From the cell containing the given text, extract its center point as [X, Y] coordinate. 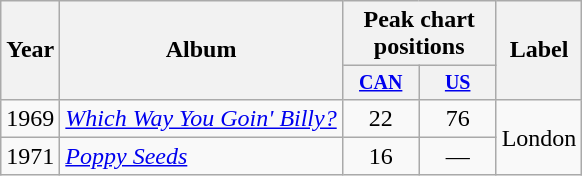
22 [380, 118]
76 [458, 118]
London [539, 137]
Peak chartpositions [419, 34]
16 [380, 156]
Year [30, 50]
— [458, 156]
1969 [30, 118]
Label [539, 50]
Album [201, 50]
CAN [380, 82]
1971 [30, 156]
US [458, 82]
Poppy Seeds [201, 156]
Which Way You Goin' Billy? [201, 118]
